Determine the [X, Y] coordinate at the center of the cell enclosing the given text.  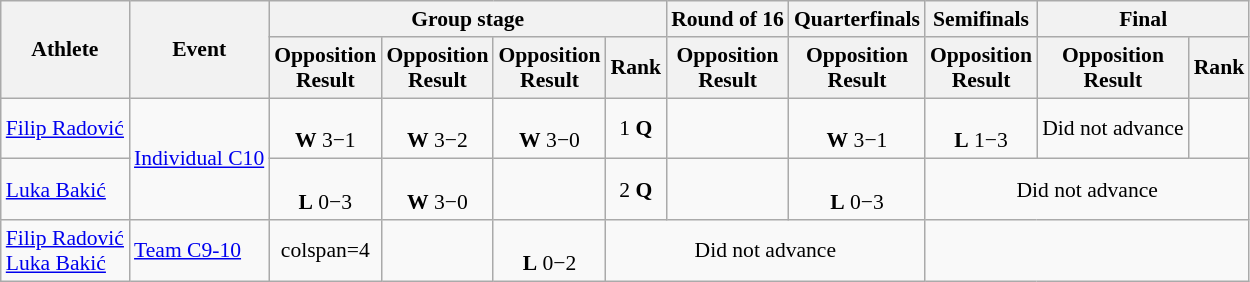
Filip Radović [65, 128]
Group stage [468, 19]
L 1−3 [981, 128]
Semifinals [981, 19]
Athlete [65, 50]
Round of 16 [728, 19]
Quarterfinals [857, 19]
1 Q [636, 128]
Final [1143, 19]
Team C9-10 [199, 250]
Individual C10 [199, 159]
Luka Bakić [65, 190]
Filip RadovićLuka Bakić [65, 250]
colspan=4 [325, 250]
W 3−2 [437, 128]
L 0−2 [549, 250]
2 Q [636, 190]
Event [199, 50]
